From the cell containing the given text, extract its center point as [x, y] coordinate. 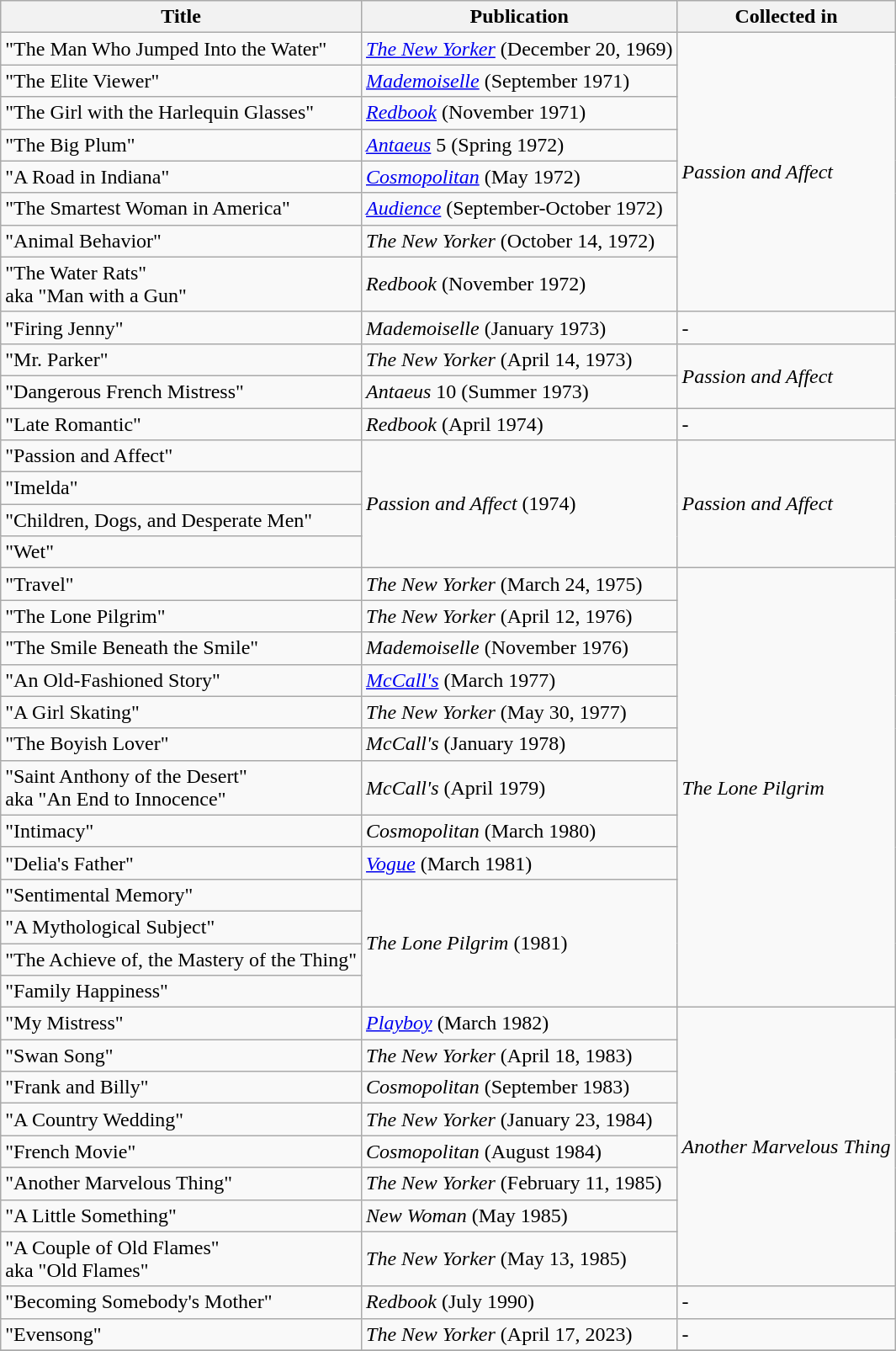
The New Yorker (May 30, 1977) [520, 712]
"The Achieve of, the Mastery of the Thing" [182, 959]
Vogue (March 1981) [520, 863]
"Frank and Billy" [182, 1088]
"The Girl with the Harlequin Glasses" [182, 113]
"Animal Behavior" [182, 241]
The New Yorker (April 12, 1976) [520, 616]
"Sentimental Memory" [182, 895]
"Family Happiness" [182, 992]
Passion and Affect (1974) [520, 504]
Redbook (November 1971) [520, 113]
"The Big Plum" [182, 145]
The New Yorker (May 13, 1985) [520, 1259]
"Travel" [182, 584]
"A Couple of Old Flames"aka "Old Flames" [182, 1259]
"Passion and Affect" [182, 456]
"An Old-Fashioned Story" [182, 680]
The New Yorker (April 14, 1973) [520, 359]
"Becoming Somebody's Mother" [182, 1302]
Collected in [786, 17]
"The Lone Pilgrim" [182, 616]
Mademoiselle (November 1976) [520, 648]
"Intimacy" [182, 831]
"Mr. Parker" [182, 359]
Mademoiselle (January 1973) [520, 327]
Publication [520, 17]
Cosmopolitan (May 1972) [520, 177]
The New Yorker (January 23, 1984) [520, 1120]
"Firing Jenny" [182, 327]
"The Man Who Jumped Into the Water" [182, 49]
"Dangerous French Mistress" [182, 391]
Redbook (July 1990) [520, 1302]
McCall's (January 1978) [520, 744]
Redbook (November 1972) [520, 285]
Title [182, 17]
"Imelda" [182, 488]
"Swan Song" [182, 1056]
The New Yorker (March 24, 1975) [520, 584]
McCall's (March 1977) [520, 680]
McCall's (April 1979) [520, 788]
"A Road in Indiana" [182, 177]
"Evensong" [182, 1334]
"Delia's Father" [182, 863]
The Lone Pilgrim (1981) [520, 943]
Mademoiselle (September 1971) [520, 81]
The New Yorker (October 14, 1972) [520, 241]
"Children, Dogs, and Desperate Men" [182, 520]
The New Yorker (April 17, 2023) [520, 1334]
Another Marvelous Thing [786, 1147]
"The Water Rats"aka "Man with a Gun" [182, 285]
Audience (September-October 1972) [520, 209]
"A Mythological Subject" [182, 927]
"Saint Anthony of the Desert"aka "An End to Innocence" [182, 788]
"French Movie" [182, 1152]
"The Smile Beneath the Smile" [182, 648]
"A Little Something" [182, 1215]
Cosmopolitan (September 1983) [520, 1088]
"Late Romantic" [182, 423]
"The Smartest Woman in America" [182, 209]
Antaeus 10 (Summer 1973) [520, 391]
The New Yorker (December 20, 1969) [520, 49]
Cosmopolitan (March 1980) [520, 831]
New Woman (May 1985) [520, 1215]
"A Girl Skating" [182, 712]
Redbook (April 1974) [520, 423]
Cosmopolitan (August 1984) [520, 1152]
The New Yorker (April 18, 1983) [520, 1056]
"The Elite Viewer" [182, 81]
"Wet" [182, 552]
The Lone Pilgrim [786, 788]
The New Yorker (February 11, 1985) [520, 1183]
"My Mistress" [182, 1024]
Antaeus 5 (Spring 1972) [520, 145]
"Another Marvelous Thing" [182, 1183]
"The Boyish Lover" [182, 744]
Playboy (March 1982) [520, 1024]
"A Country Wedding" [182, 1120]
